Scan for the cell matching the given text and deliver its (x, y) coordinate at center. 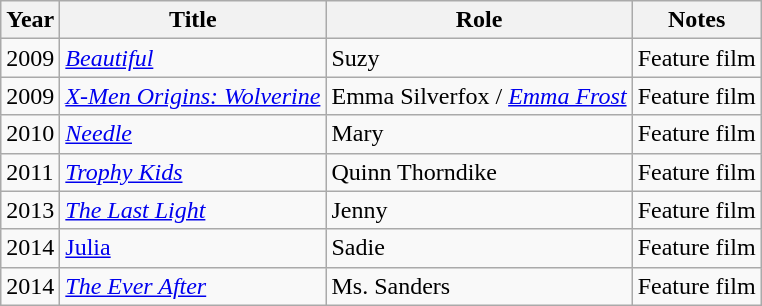
Needle (193, 134)
X-Men Origins: Wolverine (193, 96)
Mary (479, 134)
2013 (30, 210)
Year (30, 20)
2011 (30, 172)
2010 (30, 134)
Emma Silverfox / Emma Frost (479, 96)
Title (193, 20)
Julia (193, 248)
Role (479, 20)
The Ever After (193, 286)
Ms. Sanders (479, 286)
Trophy Kids (193, 172)
Sadie (479, 248)
Beautiful (193, 58)
Suzy (479, 58)
Jenny (479, 210)
The Last Light (193, 210)
Quinn Thorndike (479, 172)
Notes (696, 20)
